Capture the cell that displays the provided text and extract its (X, Y) central coordinate. 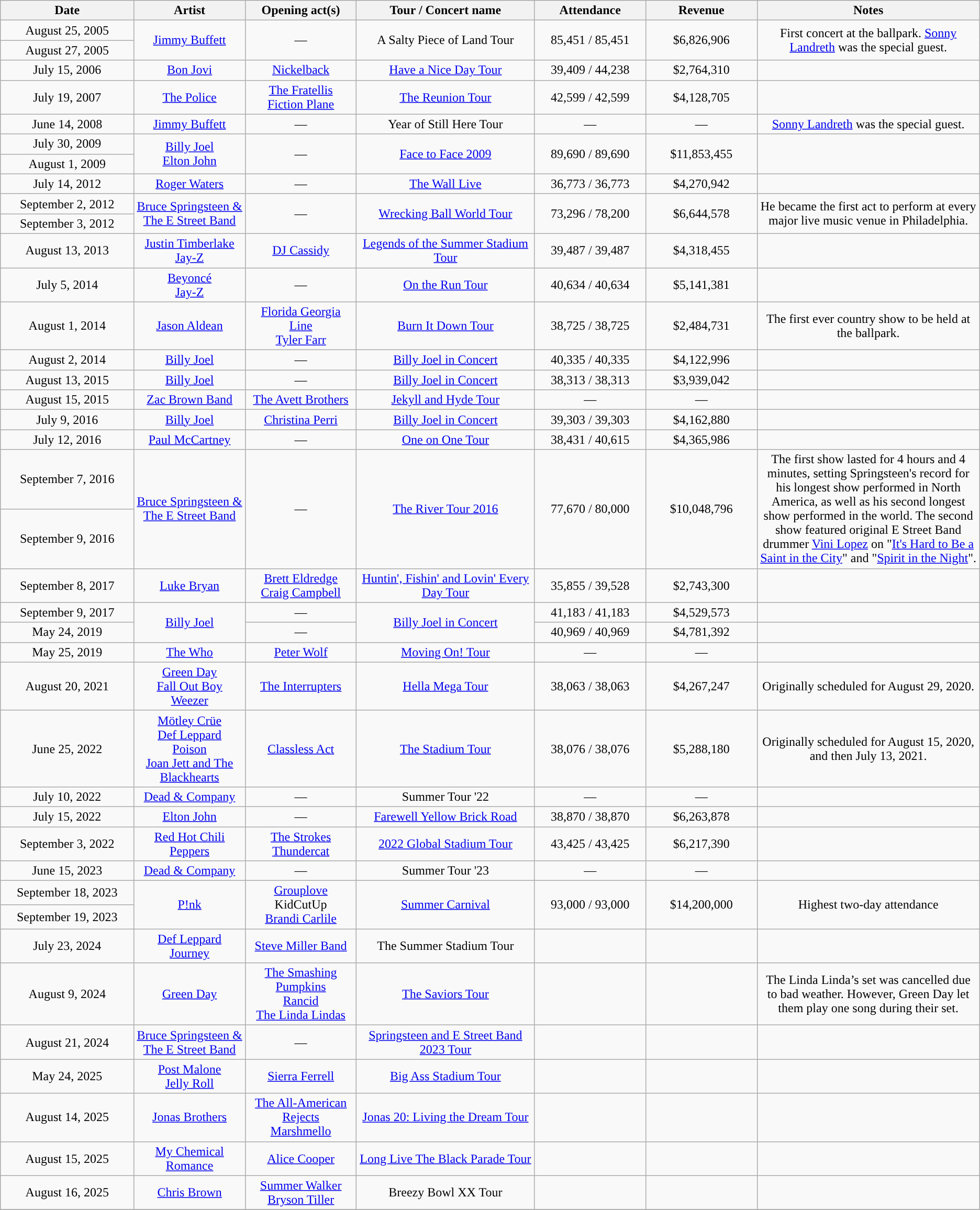
39,303 / 39,303 (591, 420)
Have a Nice Day Tour (446, 70)
My Chemical Romance (190, 1159)
39,487 / 39,487 (591, 250)
July 30, 2009 (67, 144)
Jonas Brothers (190, 1117)
$6,826,906 (701, 40)
Green DayFall Out BoyWeezer (190, 686)
$4,365,986 (701, 440)
Attendance (591, 10)
$4,318,455 (701, 250)
The Saviors Tour (446, 994)
$2,764,310 (701, 70)
The Police (190, 97)
The Stadium Tour (446, 748)
The Wall Live (446, 184)
August 16, 2025 (67, 1192)
Green Day (190, 994)
On the Run Tour (446, 285)
Jonas 20: Living the Dream Tour (446, 1117)
The Avett Brothers (300, 400)
June 25, 2022 (67, 748)
September 2, 2012 (67, 204)
June 15, 2023 (67, 871)
Huntin', Fishin' and Lovin' Every Day Tour (446, 585)
Nickelback (300, 70)
$6,644,578 (701, 214)
$2,743,300 (701, 585)
One on One Tour (446, 440)
July 15, 2006 (67, 70)
Sonny Landreth was the special guest. (868, 124)
September 19, 2023 (67, 917)
Sierra Ferrell (300, 1076)
September 3, 2012 (67, 223)
Opening act(s) (300, 10)
July 23, 2024 (67, 946)
August 13, 2015 (67, 380)
August 9, 2024 (67, 994)
August 13, 2013 (67, 250)
September 7, 2016 (67, 479)
July 19, 2007 (67, 97)
38,063 / 38,063 (591, 686)
August 1, 2009 (67, 164)
Highest two-day attendance (868, 905)
September 9, 2016 (67, 539)
Farewell Yellow Brick Road (446, 816)
$4,122,996 (701, 360)
The River Tour 2016 (446, 509)
July 10, 2022 (67, 797)
38,870 / 38,870 (591, 816)
July 5, 2014 (67, 285)
Jekyll and Hyde Tour (446, 400)
Chris Brown (190, 1192)
June 14, 2008 (67, 124)
Paul McCartney (190, 440)
Hella Mega Tour (446, 686)
September 9, 2017 (67, 612)
May 24, 2019 (67, 632)
Alice Cooper (300, 1159)
Originally scheduled for August 15, 2020, and then July 13, 2021. (868, 748)
Year of Still Here Tour (446, 124)
$4,529,573 (701, 612)
89,690 / 89,690 (591, 154)
August 21, 2024 (67, 1043)
$5,288,180 (701, 748)
38,431 / 40,615 (591, 440)
40,335 / 40,335 (591, 360)
93,000 / 93,000 (591, 905)
38,076 / 38,076 (591, 748)
September 3, 2022 (67, 844)
The All-American RejectsMarshmello (300, 1117)
$6,217,390 (701, 844)
The Summer Stadium Tour (446, 946)
Jason Aldean (190, 326)
The Who (190, 652)
Summer WalkerBryson Tiller (300, 1192)
May 25, 2019 (67, 652)
The Interrupters (300, 686)
Post MaloneJelly Roll (190, 1076)
August 20, 2021 (67, 686)
July 12, 2016 (67, 440)
July 14, 2012 (67, 184)
Florida Georgia LineTyler Farr (300, 326)
$6,263,878 (701, 816)
Legends of the Summer Stadium Tour (446, 250)
$2,484,731 (701, 326)
First concert at the ballpark. Sonny Landreth was the special guest. (868, 40)
$4,781,392 (701, 632)
$10,048,796 (701, 509)
$4,128,705 (701, 97)
Originally scheduled for August 29, 2020. (868, 686)
$14,200,000 (701, 905)
Mötley CrüeDef LeppardPoisonJoan Jett and The Blackhearts (190, 748)
August 15, 2015 (67, 400)
The StrokesThundercat (300, 844)
Notes (868, 10)
Zac Brown Band (190, 400)
The Linda Linda’s set was cancelled due to bad weather. However, Green Day let them play one song during their set. (868, 994)
Billy JoelElton John (190, 154)
36,773 / 36,773 (591, 184)
Moving On! Tour (446, 652)
Long Live The Black Parade Tour (446, 1159)
$4,162,880 (701, 420)
Brett EldredgeCraig Campbell (300, 585)
DJ Cassidy (300, 250)
Date (67, 10)
BeyoncéJay-Z (190, 285)
August 15, 2025 (67, 1159)
Big Ass Stadium Tour (446, 1076)
August 2, 2014 (67, 360)
Bon Jovi (190, 70)
Summer Carnival (446, 905)
$3,939,042 (701, 380)
Peter Wolf (300, 652)
August 25, 2005 (67, 30)
July 9, 2016 (67, 420)
Def LeppardJourney (190, 946)
August 14, 2025 (67, 1117)
P!nk (190, 905)
The first ever country show to be held at the ballpark. (868, 326)
42,599 / 42,599 (591, 97)
Wrecking Ball World Tour (446, 214)
39,409 / 44,238 (591, 70)
Face to Face 2009 (446, 154)
A Salty Piece of Land Tour (446, 40)
35,855 / 39,528 (591, 585)
GrouploveKidCutUpBrandi Carlile (300, 905)
Artist (190, 10)
Summer Tour '22 (446, 797)
38,313 / 38,313 (591, 380)
Christina Perri (300, 420)
Tour / Concert name (446, 10)
Springsteen and E Street Band 2023 Tour (446, 1043)
May 24, 2025 (67, 1076)
2022 Global Stadium Tour (446, 844)
$4,267,247 (701, 686)
Steve Miller Band (300, 946)
Summer Tour '23 (446, 871)
August 27, 2005 (67, 50)
$11,853,455 (701, 154)
40,969 / 40,969 (591, 632)
The Reunion Tour (446, 97)
41,183 / 41,183 (591, 612)
Red Hot Chili Peppers (190, 844)
$5,141,381 (701, 285)
40,634 / 40,634 (591, 285)
July 15, 2022 (67, 816)
The Smashing PumpkinsRancidThe Linda Lindas (300, 994)
September 18, 2023 (67, 893)
He became the first act to perform at every major live music venue in Philadelphia. (868, 214)
Revenue (701, 10)
September 8, 2017 (67, 585)
38,725 / 38,725 (591, 326)
Elton John (190, 816)
73,296 / 78,200 (591, 214)
Classless Act (300, 748)
Justin TimberlakeJay-Z (190, 250)
Breezy Bowl XX Tour (446, 1192)
$4,270,942 (701, 184)
Burn It Down Tour (446, 326)
August 1, 2014 (67, 326)
77,670 / 80,000 (591, 509)
Luke Bryan (190, 585)
43,425 / 43,425 (591, 844)
Roger Waters (190, 184)
The FratellisFiction Plane (300, 97)
85,451 / 85,451 (591, 40)
